Detect which cell encompasses the target text, then output its (x, y) center coordinate. 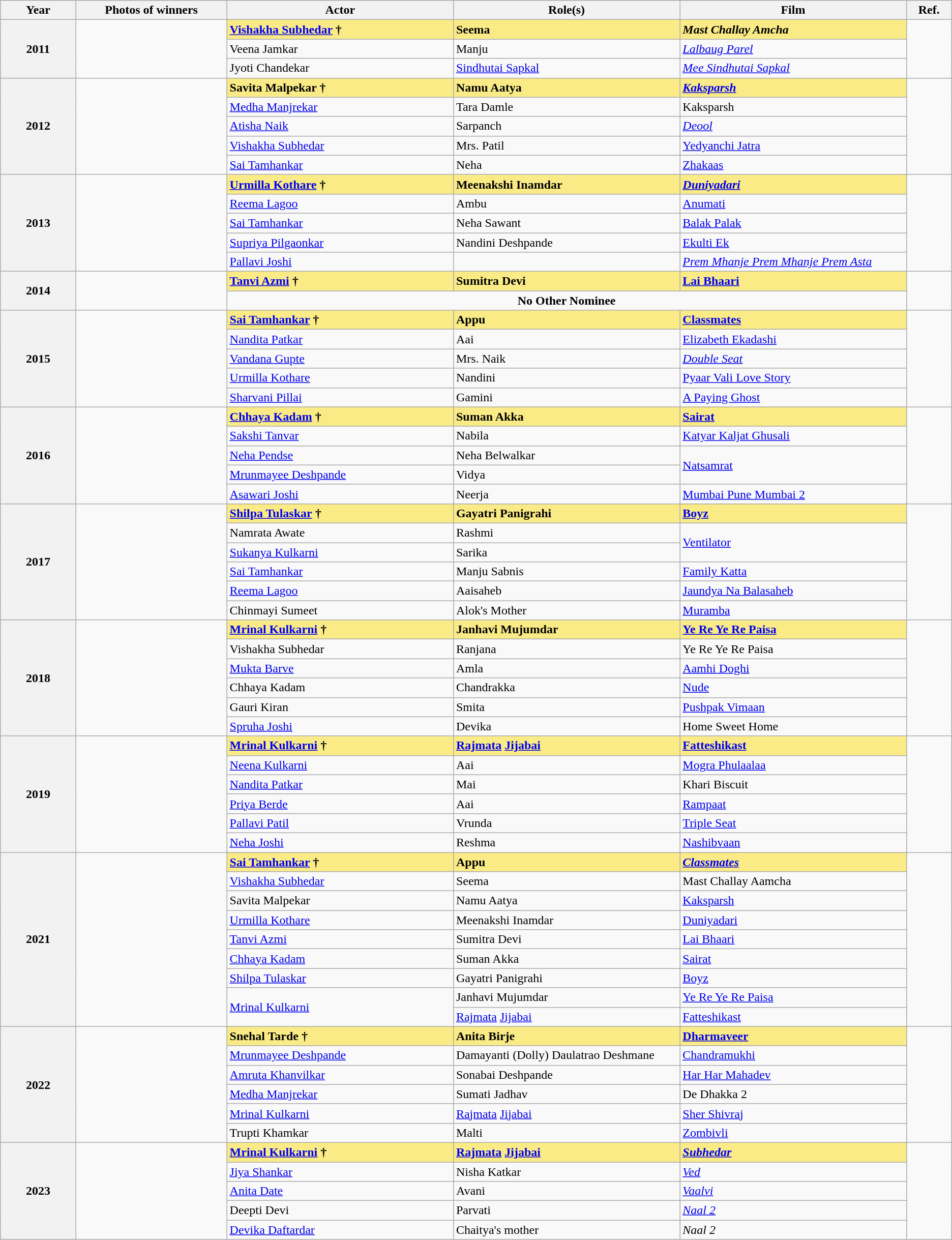
Zhakaas (793, 165)
Sindhutai Sapkal (567, 68)
Pyaar Vali Love Story (793, 378)
Family Katta (793, 572)
Savita Malpekar † (340, 87)
Year (38, 10)
Tara Damle (567, 107)
Manju (567, 49)
Prem Mhanje Prem Mhanje Prem Asta (793, 262)
Vrunda (567, 823)
Amruta Khanvilkar (340, 1075)
Tanvi Azmi † (340, 281)
Yedyanchi Jatra (793, 145)
Devika Daftardar (340, 1230)
Manju Sabnis (567, 572)
Chaitya's mother (567, 1230)
Jaundya Na Balasaheb (793, 591)
Triple Seat (793, 823)
Nashibvaan (793, 842)
Katyar Kaljat Ghusali (793, 436)
Khari Biscuit (793, 784)
Har Har Mahadev (793, 1075)
Mogra Phulaalaa (793, 765)
Reshma (567, 842)
Sharvani Pillai (340, 397)
Mee Sindhutai Sapkal (793, 68)
Chandrakka (567, 688)
Mrs. Naik (567, 359)
2017 (38, 562)
2011 (38, 49)
Ekulti Ek (793, 243)
Supriya Pilgaonkar (340, 243)
Neerja (567, 494)
Actor (340, 10)
Ventilator (793, 542)
2022 (38, 1084)
Anita Birje (567, 1036)
Shilpa Tulaskar † (340, 513)
Role(s) (567, 10)
Neha Belwalkar (567, 455)
Mast Challay Amcha (793, 29)
Ranjana (567, 649)
Chinmayi Sumeet (340, 610)
Smita (567, 707)
Sonabai Deshpande (567, 1075)
Nandini (567, 378)
Atisha Naik (340, 126)
Neha Pendse (340, 455)
Neha (567, 165)
Sarpanch (567, 126)
Veena Jamkar (340, 49)
Zombivli (793, 1133)
Dharmaveer (793, 1036)
Asawari Joshi (340, 494)
Jiya Shankar (340, 1171)
Amla (567, 668)
Urmilla Kothare † (340, 184)
2015 (38, 359)
Neena Kulkarni (340, 765)
Deepti Devi (340, 1211)
Rashmi (567, 533)
2014 (38, 291)
Tanvi Azmi (340, 939)
2019 (38, 794)
Ved (793, 1171)
Sumati Jadhav (567, 1094)
Mukta Barve (340, 668)
Balak Palak (793, 223)
Mrs. Patil (567, 145)
Double Seat (793, 359)
Namrata Awate (340, 533)
Jyoti Chandekar (340, 68)
De Dhakka 2 (793, 1094)
Avani (567, 1191)
Aamhi Doghi (793, 668)
2012 (38, 126)
Devika (567, 726)
Home Sweet Home (793, 726)
No Other Nominee (567, 301)
Sher Shivraj (793, 1113)
Vandana Gupte (340, 359)
Elizabeth Ekadashi (793, 339)
Lalbaug Parel (793, 49)
A Paying Ghost (793, 397)
Mast Challay Aamcha (793, 881)
Damayanti (Dolly) Daulatrao Deshmane (567, 1055)
Vidya (567, 475)
Vaalvi (793, 1191)
Priya Berde (340, 804)
Alok's Mother (567, 610)
Sukanya Kulkarni (340, 552)
Trupti Khamkar (340, 1133)
2013 (38, 223)
Nisha Katkar (567, 1171)
2021 (38, 940)
Sakshi Tanvar (340, 436)
Mai (567, 784)
Chandramukhi (793, 1055)
Gamini (567, 397)
Spruha Joshi (340, 726)
Film (793, 10)
2023 (38, 1191)
Ref. (929, 10)
Aaisaheb (567, 591)
Vishakha Subhedar † (340, 29)
Nabila (567, 436)
Chhaya Kadam † (340, 417)
Muramba (793, 610)
Photos of winners (152, 10)
Nandini Deshpande (567, 243)
Deool (793, 126)
Sarika (567, 552)
Nude (793, 688)
Pushpak Vimaan (793, 707)
2018 (38, 678)
Ambu (567, 203)
Gauri Kiran (340, 707)
Anumati (793, 203)
Pallavi Joshi (340, 262)
Neha Joshi (340, 842)
Rampaat (793, 804)
Neha Sawant (567, 223)
Shilpa Tulaskar (340, 978)
Mumbai Pune Mumbai 2 (793, 494)
Snehal Tarde † (340, 1036)
2016 (38, 455)
Malti (567, 1133)
Savita Malpekar (340, 901)
Subhedar (793, 1152)
Pallavi Patil (340, 823)
Anita Date (340, 1191)
Natsamrat (793, 465)
Parvati (567, 1211)
